Pinpoint the cell where the given text exists, returning its (x, y) midpoint coordinate. 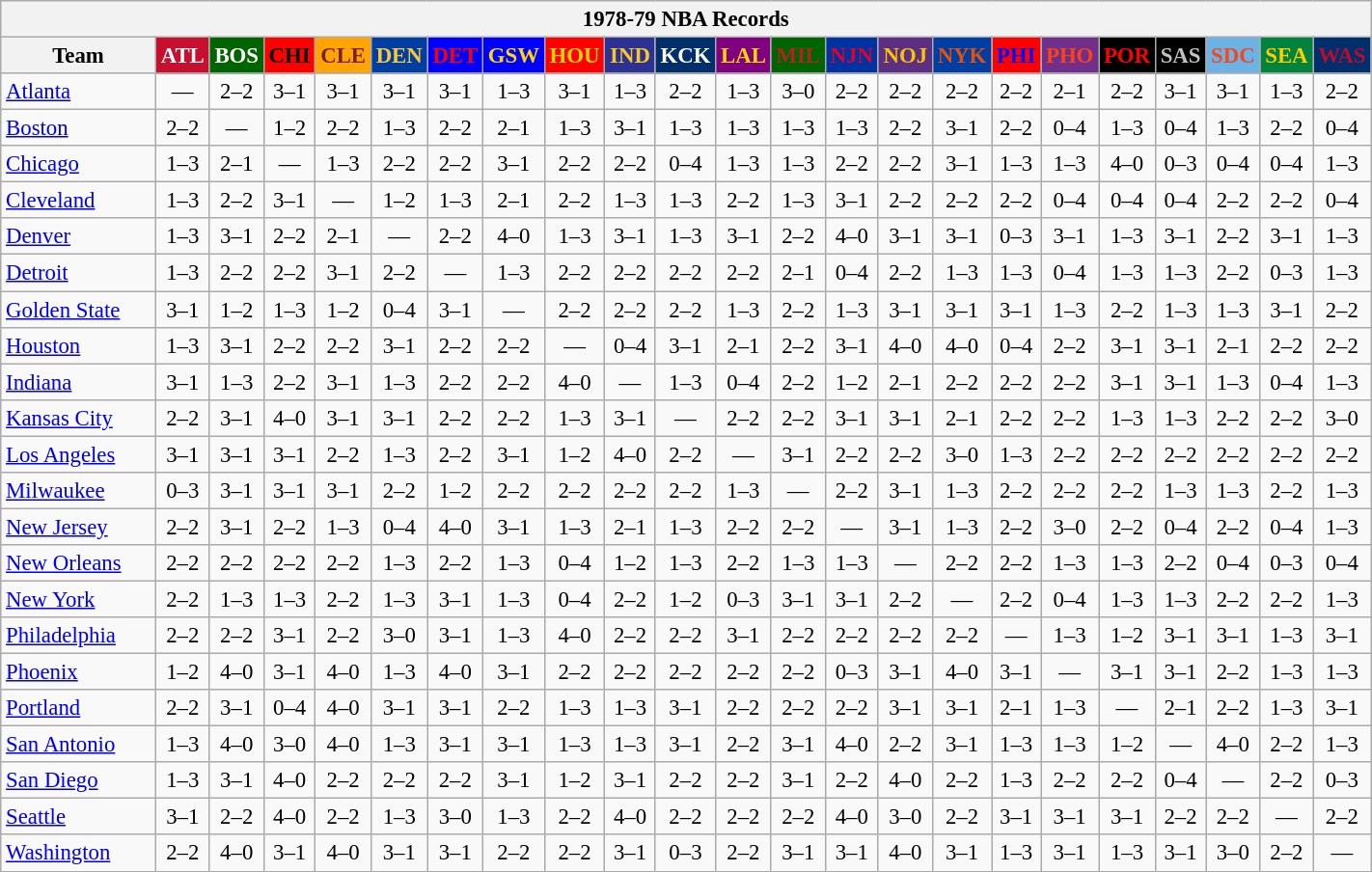
Phoenix (79, 672)
PHO (1070, 56)
New York (79, 599)
POR (1127, 56)
Indiana (79, 382)
BOS (236, 56)
Chicago (79, 164)
Atlanta (79, 92)
NYK (961, 56)
1978-79 NBA Records (686, 19)
Boston (79, 128)
GSW (514, 56)
CLE (343, 56)
Team (79, 56)
HOU (575, 56)
LAL (743, 56)
Washington (79, 854)
Milwaukee (79, 491)
Houston (79, 345)
MIL (798, 56)
Golden State (79, 310)
SEA (1287, 56)
New Jersey (79, 527)
Kansas City (79, 418)
Portland (79, 708)
CHI (289, 56)
NOJ (905, 56)
Cleveland (79, 201)
NJN (851, 56)
Los Angeles (79, 454)
San Antonio (79, 745)
WAS (1342, 56)
Detroit (79, 273)
DEN (399, 56)
New Orleans (79, 563)
SAS (1180, 56)
ATL (182, 56)
IND (630, 56)
Seattle (79, 817)
Philadelphia (79, 636)
PHI (1017, 56)
SDC (1233, 56)
KCK (685, 56)
San Diego (79, 780)
Denver (79, 236)
DET (455, 56)
